Output the [X, Y] coordinate of the center of the cell containing the given text.  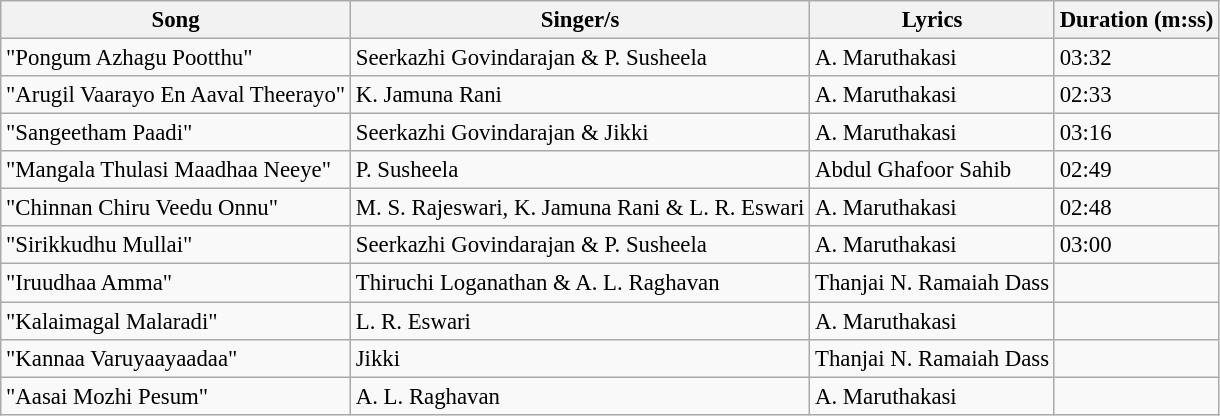
03:32 [1136, 58]
Singer/s [580, 20]
02:33 [1136, 95]
"Chinnan Chiru Veedu Onnu" [176, 208]
"Mangala Thulasi Maadhaa Neeye" [176, 170]
Duration (m:ss) [1136, 20]
M. S. Rajeswari, K. Jamuna Rani & L. R. Eswari [580, 208]
"Aasai Mozhi Pesum" [176, 396]
K. Jamuna Rani [580, 95]
"Sirikkudhu Mullai" [176, 245]
Abdul Ghafoor Sahib [932, 170]
Thiruchi Loganathan & A. L. Raghavan [580, 283]
"Kalaimagal Malaradi" [176, 321]
L. R. Eswari [580, 321]
Song [176, 20]
"Sangeetham Paadi" [176, 133]
Jikki [580, 358]
02:49 [1136, 170]
Lyrics [932, 20]
Seerkazhi Govindarajan & Jikki [580, 133]
03:16 [1136, 133]
"Arugil Vaarayo En Aaval Theerayo" [176, 95]
P. Susheela [580, 170]
03:00 [1136, 245]
"Iruudhaa Amma" [176, 283]
"Pongum Azhagu Pootthu" [176, 58]
"Kannaa Varuyaayaadaa" [176, 358]
A. L. Raghavan [580, 396]
02:48 [1136, 208]
